For the text-containing cell, return its midpoint in (x, y) coordinate format. 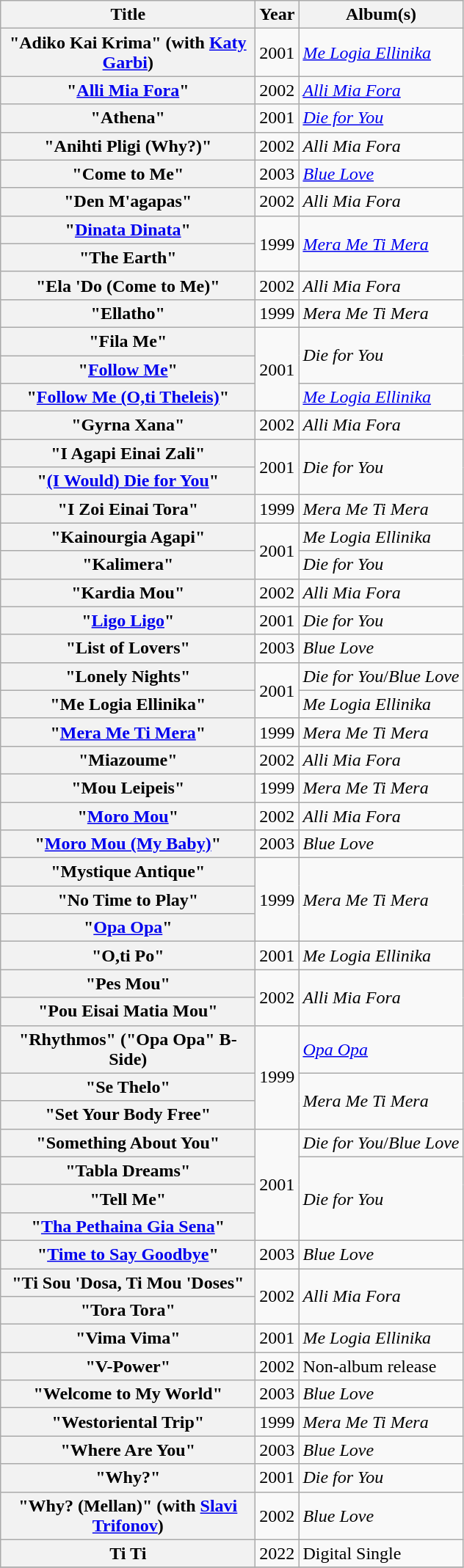
"No Time to Play" (128, 900)
Opa Opa (381, 1049)
Non-album release (381, 1366)
"Kardia Mou" (128, 593)
"Adiko Kai Krima" (with Katy Garbi) (128, 53)
"Where Are You" (128, 1450)
2022 (278, 1553)
"Tora Tora" (128, 1311)
"Come to Me" (128, 174)
"(I Would) Die for You" (128, 481)
"Athena" (128, 118)
"Mera Me Ti Mera" (128, 732)
"Miazoume" (128, 760)
Year (278, 15)
"Welcome to My World" (128, 1394)
"Kalimera" (128, 565)
"Gyrna Xana" (128, 425)
"Ligo Ligo" (128, 620)
"Dinata Dinata" (128, 230)
"Rhythmos" ("Opa Opa" B-Side) (128, 1049)
"Ela 'Do (Come to Me)" (128, 285)
"V-Power" (128, 1366)
"The Earth" (128, 257)
"Set Your Body Free" (128, 1115)
"Westoriental Trip" (128, 1422)
"I Agapi Einai Zali" (128, 453)
"Ti Sou 'Dosa, Ti Mou 'Doses" (128, 1283)
"I Zoi Einai Tora" (128, 509)
"Pou Eisai Matia Mou" (128, 1011)
Album(s) (381, 15)
"Moro Mou" (128, 816)
"Fila Me" (128, 341)
"Follow Me (O,ti Theleis)" (128, 398)
"Why? (Mellan)" (with Slavi Trifonov) (128, 1515)
"Tha Pethaina Gia Sena" (128, 1226)
"Kainourgia Agapi" (128, 537)
"Tell Me" (128, 1198)
Ti Ti (128, 1553)
"Time to Say Goodbye" (128, 1254)
"Ellatho" (128, 313)
"Follow Me" (128, 369)
Digital Single (381, 1553)
"Mystique Antique" (128, 872)
"Moro Mou (My Baby)" (128, 844)
"Alli Mia Fora" (128, 90)
"Den M'agapas" (128, 202)
"Tabla Dreams" (128, 1170)
"Why?" (128, 1478)
"Mou Leipeis" (128, 788)
"Anihti Pligi (Why?)" (128, 146)
"Lonely Nights" (128, 676)
"Se Thelo" (128, 1087)
"O,ti Po" (128, 956)
"Opa Opa" (128, 928)
"List of Lovers" (128, 648)
"Pes Mou" (128, 983)
Title (128, 15)
"Vima Vima" (128, 1338)
"Something About You" (128, 1143)
"Me Logia Ellinika" (128, 704)
